Capture the cell that displays the provided text and extract its (X, Y) central coordinate. 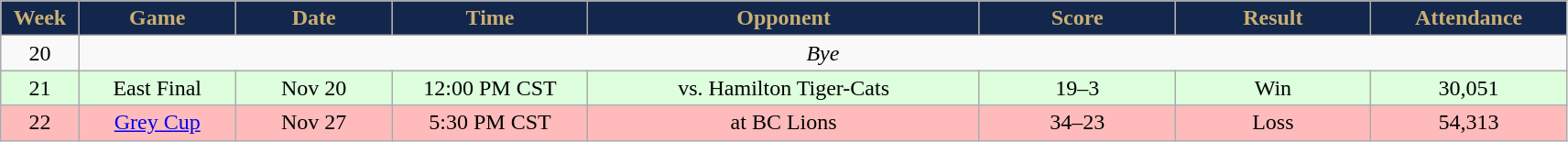
Opponent (784, 18)
Date (313, 18)
Attendance (1469, 18)
Game (158, 18)
Time (490, 18)
Nov 27 (313, 123)
20 (40, 53)
19–3 (1077, 88)
Result (1273, 18)
Nov 20 (313, 88)
Week (40, 18)
vs. Hamilton Tiger-Cats (784, 88)
5:30 PM CST (490, 123)
at BC Lions (784, 123)
Grey Cup (158, 123)
30,051 (1469, 88)
Bye (822, 53)
12:00 PM CST (490, 88)
34–23 (1077, 123)
Win (1273, 88)
22 (40, 123)
21 (40, 88)
Loss (1273, 123)
54,313 (1469, 123)
East Final (158, 88)
Score (1077, 18)
